Locate the cell with the specified text and output its [x, y] center coordinate. 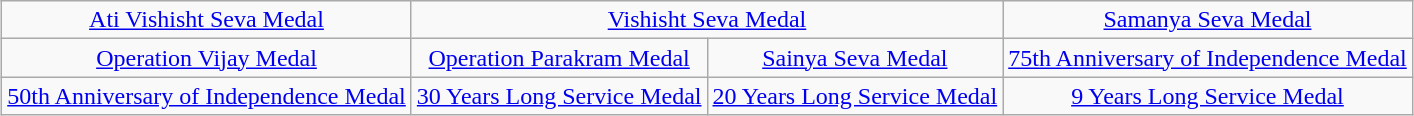
9 Years Long Service Medal [1208, 96]
Operation Parakram Medal [559, 58]
Sainya Seva Medal [855, 58]
75th Anniversary of Independence Medal [1208, 58]
Samanya Seva Medal [1208, 20]
Operation Vijay Medal [207, 58]
Vishisht Seva Medal [706, 20]
50th Anniversary of Independence Medal [207, 96]
20 Years Long Service Medal [855, 96]
30 Years Long Service Medal [559, 96]
Ati Vishisht Seva Medal [207, 20]
